Search for the cell housing the specified text and yield its [x, y] center coordinate. 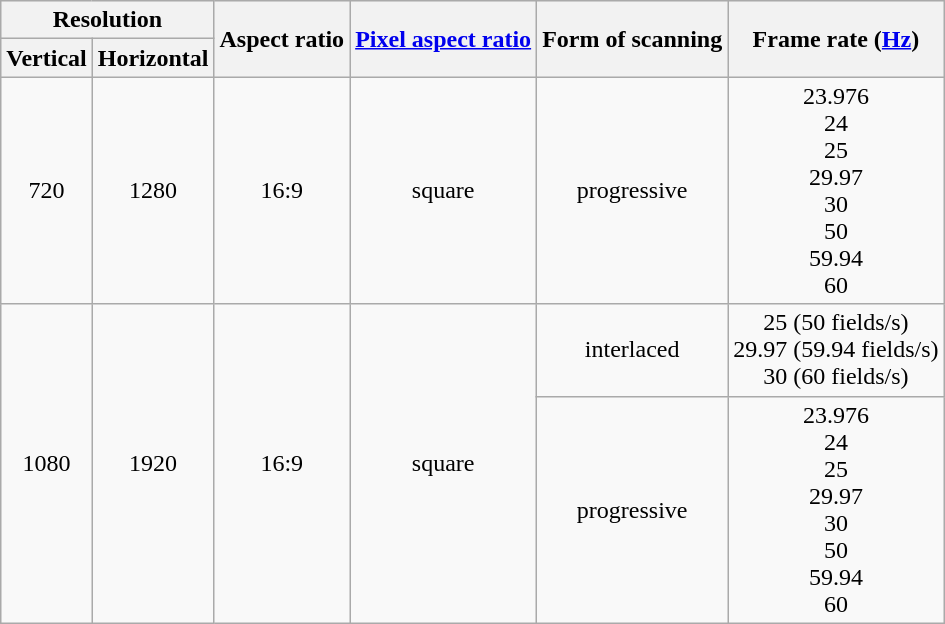
720 [46, 190]
interlaced [632, 350]
1920 [153, 464]
Form of scanning [632, 39]
1280 [153, 190]
Aspect ratio [282, 39]
Vertical [46, 58]
Frame rate (Hz) [836, 39]
Horizontal [153, 58]
Pixel aspect ratio [444, 39]
1080 [46, 464]
Resolution [108, 20]
25 (50 fields/s)29.97 (59.94 fields/s)30 (60 fields/s) [836, 350]
